Find where the given text appears and provide that cell's center as (x, y) coordinate. 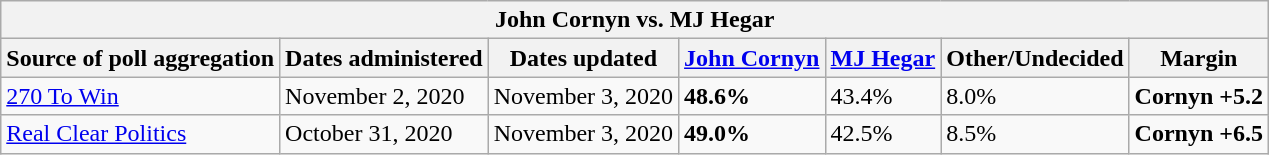
Dates updated (583, 58)
MJ Hegar (883, 58)
Source of poll aggregation (140, 58)
Cornyn +6.5 (1198, 134)
270 To Win (140, 96)
John Cornyn (752, 58)
48.6% (752, 96)
42.5% (883, 134)
43.4% (883, 96)
8.0% (1035, 96)
8.5% (1035, 134)
November 2, 2020 (384, 96)
49.0% (752, 134)
Cornyn +5.2 (1198, 96)
Margin (1198, 58)
October 31, 2020 (384, 134)
Real Clear Politics (140, 134)
Dates administered (384, 58)
Other/Undecided (1035, 58)
John Cornyn vs. MJ Hegar (635, 20)
